Scan for the cell matching the given text and deliver its (x, y) coordinate at center. 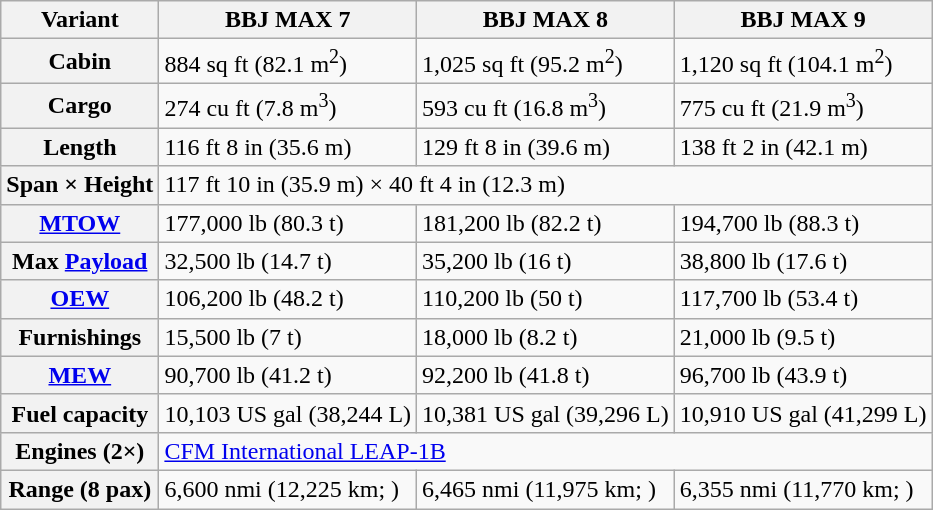
Fuel capacity (80, 413)
110,200 lb (50 t) (546, 299)
90,700 lb (41.2 t) (288, 375)
194,700 lb (88.3 t) (803, 223)
Engines (2×) (80, 451)
177,000 lb (80.3 t) (288, 223)
10,103 US gal (38,244 L) (288, 413)
10,381 US gal (39,296 L) (546, 413)
MTOW (80, 223)
117,700 lb (53.4 t) (803, 299)
35,200 lb (16 t) (546, 261)
129 ft 8 in (39.6 m) (546, 147)
Range (8 pax) (80, 489)
138 ft 2 in (42.1 m) (803, 147)
MEW (80, 375)
Span × Height (80, 185)
BBJ MAX 9 (803, 20)
32,500 lb (14.7 t) (288, 261)
Cargo (80, 106)
1,025 sq ft (95.2 m2) (546, 62)
Variant (80, 20)
1,120 sq ft (104.1 m2) (803, 62)
96,700 lb (43.9 t) (803, 375)
6,465 nmi (11,975 km; ) (546, 489)
884 sq ft (82.1 m2) (288, 62)
10,910 US gal (41,299 L) (803, 413)
BBJ MAX 8 (546, 20)
18,000 lb (8.2 t) (546, 337)
Furnishings (80, 337)
92,200 lb (41.8 t) (546, 375)
117 ft 10 in (35.9 m) × 40 ft 4 in (12.3 m) (546, 185)
BBJ MAX 7 (288, 20)
106,200 lb (48.2 t) (288, 299)
38,800 lb (17.6 t) (803, 261)
OEW (80, 299)
15,500 lb (7 t) (288, 337)
775 cu ft (21.9 m3) (803, 106)
6,355 nmi (11,770 km; ) (803, 489)
Length (80, 147)
6,600 nmi (12,225 km; ) (288, 489)
593 cu ft (16.8 m3) (546, 106)
CFM International LEAP-1B (546, 451)
21,000 lb (9.5 t) (803, 337)
Max Payload (80, 261)
274 cu ft (7.8 m3) (288, 106)
116 ft 8 in (35.6 m) (288, 147)
Cabin (80, 62)
181,200 lb (82.2 t) (546, 223)
